Find where the given text appears and provide that cell's center as (X, Y) coordinate. 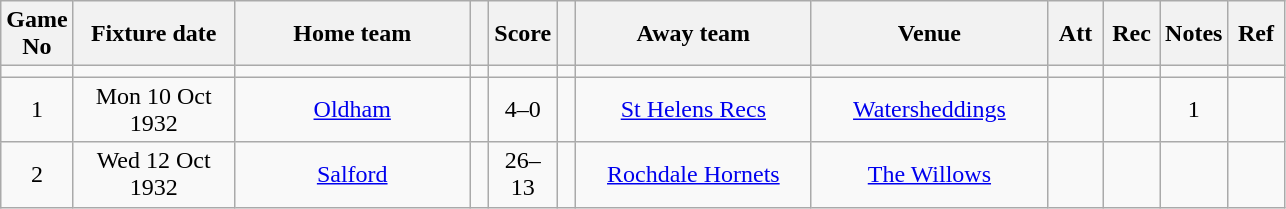
Rochdale Hornets (693, 174)
Wed 12 Oct 1932 (154, 174)
Score (523, 34)
Home team (352, 34)
Away team (693, 34)
Game No (37, 34)
Rec (1132, 34)
Fixture date (154, 34)
Notes (1194, 34)
Venue (929, 34)
The Willows (929, 174)
Mon 10 Oct 1932 (154, 110)
Watersheddings (929, 110)
Att (1075, 34)
St Helens Recs (693, 110)
26–13 (523, 174)
Salford (352, 174)
Ref (1256, 34)
Oldham (352, 110)
2 (37, 174)
4–0 (523, 110)
